Identify which cell holds the provided text, then report its (X, Y) central coordinate. 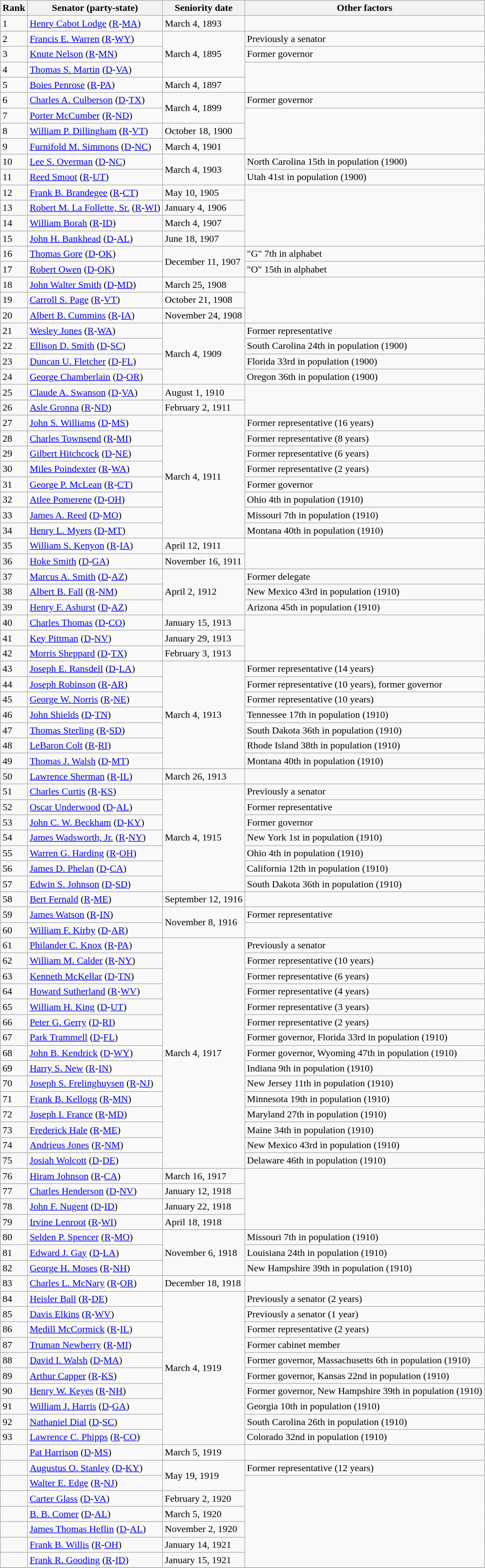
March 4, 1897 (204, 85)
New York 1st in population (1910) (365, 838)
October 18, 1900 (204, 131)
South Carolina 24th in population (1900) (365, 346)
92 (14, 1421)
29 (14, 454)
45 (14, 700)
Maine 34th in population (1910) (365, 1130)
February 2, 1920 (204, 1499)
Frank B. Kellogg (R-MN) (95, 1099)
76 (14, 1176)
Thomas Sterling (R-SD) (95, 730)
Thomas J. Walsh (D-MT) (95, 761)
Former governor, Massachusetts 6th in population (1910) (365, 1360)
Former governor, Wyoming 47th in population (1910) (365, 1053)
39 (14, 607)
5 (14, 85)
David I. Walsh (D-MA) (95, 1360)
Irvine Lenroot (R-WI) (95, 1222)
Selden P. Spencer (R-MO) (95, 1237)
Kenneth McKellar (D-TN) (95, 976)
Joseph Robinson (R-AR) (95, 684)
Robert M. La Follette, Sr. (R-WI) (95, 208)
85 (14, 1314)
84 (14, 1299)
3 (14, 54)
Arthur Capper (R-KS) (95, 1375)
17 (14, 269)
Thomas Gore (D-OK) (95, 254)
Claude A. Swanson (D-VA) (95, 392)
Knute Nelson (R-MN) (95, 54)
20 (14, 315)
43 (14, 669)
Senator (party-state) (95, 8)
42 (14, 653)
44 (14, 684)
Bert Fernald (R-ME) (95, 899)
Davis Elkins (R-WV) (95, 1314)
North Carolina 15th in population (1900) (365, 161)
Former delegate (365, 576)
James Watson (R-IN) (95, 914)
19 (14, 300)
Charles Townsend (R-MI) (95, 438)
California 12th in population (1910) (365, 868)
January 15, 1921 (204, 1560)
16 (14, 254)
March 25, 1908 (204, 285)
65 (14, 1007)
December 18, 1918 (204, 1283)
Miles Poindexter (R-WA) (95, 469)
80 (14, 1237)
March 4, 1917 (204, 1053)
2 (14, 39)
66 (14, 1022)
Marcus A. Smith (D-AZ) (95, 576)
January 4, 1906 (204, 208)
70 (14, 1084)
Boies Penrose (R-PA) (95, 85)
Hiram Johnson (R-CA) (95, 1176)
John H. Bankhead (D-AL) (95, 239)
New Hampshire 39th in population (1910) (365, 1268)
Albert B. Fall (R-NM) (95, 592)
Georgia 10th in population (1910) (365, 1406)
Former representative (12 years) (365, 1468)
74 (14, 1145)
Wesley Jones (R-WA) (95, 331)
Hoke Smith (D-GA) (95, 561)
Francis E. Warren (R-WY) (95, 39)
Charles Thomas (D-CO) (95, 623)
Frederick Hale (R-ME) (95, 1130)
March 4, 1907 (204, 223)
79 (14, 1222)
Former governor, Florida 33rd in population (1910) (365, 1038)
"O" 15th in alphabet (365, 269)
Henry W. Keyes (R-NH) (95, 1391)
Previously a senator (1 year) (365, 1314)
Edward J. Gay (D-LA) (95, 1253)
March 4, 1903 (204, 169)
36 (14, 561)
40 (14, 623)
30 (14, 469)
November 24, 1908 (204, 315)
William H. King (D-UT) (95, 1007)
Former governor, Kansas 22nd in population (1910) (365, 1375)
William S. Kenyon (R-IA) (95, 546)
John S. Williams (D-MS) (95, 423)
Former representative (8 years) (365, 438)
28 (14, 438)
82 (14, 1268)
November 8, 1916 (204, 922)
Lee S. Overman (D-NC) (95, 161)
77 (14, 1191)
Josiah Wolcott (D-DE) (95, 1160)
Warren G. Harding (R-OH) (95, 853)
75 (14, 1160)
Reed Smoot (R-UT) (95, 177)
35 (14, 546)
Oregon 36th in population (1900) (365, 377)
Tennessee 17th in population (1910) (365, 715)
"G" 7th in alphabet (365, 254)
25 (14, 392)
Charles A. Culberson (D-TX) (95, 100)
Gilbert Hitchcock (D-NE) (95, 454)
93 (14, 1437)
Henry Cabot Lodge (R-MA) (95, 23)
John B. Kendrick (D-WY) (95, 1053)
January 12, 1918 (204, 1191)
April 18, 1918 (204, 1222)
Oscar Underwood (D-AL) (95, 807)
Heisler Ball (R-DE) (95, 1299)
March 4, 1915 (204, 838)
48 (14, 746)
Delaware 46th in population (1910) (365, 1160)
49 (14, 761)
March 4, 1899 (204, 108)
December 11, 1907 (204, 262)
Colorado 32nd in population (1910) (365, 1437)
March 16, 1917 (204, 1176)
61 (14, 945)
59 (14, 914)
Atlee Pomerene (D-OH) (95, 500)
January 22, 1918 (204, 1207)
Augustus O. Stanley (D-KY) (95, 1468)
11 (14, 177)
November 16, 1911 (204, 561)
34 (14, 530)
Other factors (365, 8)
March 4, 1893 (204, 23)
Key Pittman (D-NV) (95, 638)
88 (14, 1360)
14 (14, 223)
33 (14, 515)
March 4, 1913 (204, 715)
Frank B. Brandegee (R-CT) (95, 193)
87 (14, 1345)
Frank B. Willis (R-OH) (95, 1545)
March 4, 1909 (204, 354)
Rank (14, 8)
64 (14, 992)
March 4, 1895 (204, 54)
Joseph I. France (R-MD) (95, 1114)
Former representative (3 years) (365, 1007)
March 5, 1919 (204, 1453)
Ellison D. Smith (D-SC) (95, 346)
90 (14, 1391)
November 2, 1920 (204, 1529)
Carroll S. Page (R-VT) (95, 300)
March 4, 1911 (204, 476)
32 (14, 500)
68 (14, 1053)
February 2, 1911 (204, 407)
Indiana 9th in population (1910) (365, 1068)
January 29, 1913 (204, 638)
Former representative (16 years) (365, 423)
James Wadsworth, Jr. (R-NY) (95, 838)
50 (14, 776)
23 (14, 361)
March 4, 1901 (204, 146)
Lawrence C. Phipps (R-CO) (95, 1437)
August 1, 1910 (204, 392)
12 (14, 193)
51 (14, 792)
8 (14, 131)
February 3, 1913 (204, 653)
41 (14, 638)
Harry S. New (R-IN) (95, 1068)
Henry F. Ashurst (D-AZ) (95, 607)
Andrieus Jones (R-NM) (95, 1145)
January 14, 1921 (204, 1545)
April 12, 1911 (204, 546)
Joseph S. Frelinghuysen (R-NJ) (95, 1084)
B. B. Comer (D-AL) (95, 1514)
Howard Sutherland (R-WV) (95, 992)
John Shields (D-TN) (95, 715)
52 (14, 807)
January 15, 1913 (204, 623)
South Carolina 26th in population (1910) (365, 1421)
John Walter Smith (D-MD) (95, 285)
37 (14, 576)
Philander C. Knox (R-PA) (95, 945)
Charles L. McNary (R-OR) (95, 1283)
March 5, 1920 (204, 1514)
60 (14, 930)
89 (14, 1375)
George H. Moses (R-NH) (95, 1268)
William Borah (R-ID) (95, 223)
Former representative (14 years) (365, 669)
10 (14, 161)
James Thomas Heflin (D-AL) (95, 1529)
Duncan U. Fletcher (D-FL) (95, 361)
1 (14, 23)
78 (14, 1207)
Charles Henderson (D-NV) (95, 1191)
Thomas S. Martin (D-VA) (95, 69)
May 19, 1919 (204, 1476)
86 (14, 1329)
Carter Glass (D-VA) (95, 1499)
John C. W. Beckham (D-KY) (95, 822)
Charles Curtis (R-KS) (95, 792)
Truman Newberry (R-MI) (95, 1345)
Rhode Island 38th in population (1910) (365, 746)
69 (14, 1068)
John F. Nugent (D-ID) (95, 1207)
Park Trammell (D-FL) (95, 1038)
27 (14, 423)
9 (14, 146)
George P. McLean (R-CT) (95, 484)
24 (14, 377)
38 (14, 592)
Louisiana 24th in population (1910) (365, 1253)
31 (14, 484)
56 (14, 868)
Albert B. Cummins (R-IA) (95, 315)
81 (14, 1253)
March 4, 1919 (204, 1368)
46 (14, 715)
54 (14, 838)
Lawrence Sherman (R-IL) (95, 776)
Seniority date (204, 8)
Utah 41st in population (1900) (365, 177)
72 (14, 1114)
April 2, 1912 (204, 592)
LeBaron Colt (R-RI) (95, 746)
William P. Dillingham (R-VT) (95, 131)
Walter E. Edge (R-NJ) (95, 1483)
Former governor, New Hampshire 39th in population (1910) (365, 1391)
71 (14, 1099)
November 6, 1918 (204, 1253)
Former representative (4 years) (365, 992)
June 18, 1907 (204, 239)
57 (14, 884)
Former cabinet member (365, 1345)
7 (14, 115)
55 (14, 853)
March 26, 1913 (204, 776)
New Jersey 11th in population (1910) (365, 1084)
Peter G. Gerry (D-RI) (95, 1022)
Previously a senator (2 years) (365, 1299)
91 (14, 1406)
47 (14, 730)
George Chamberlain (D-OR) (95, 377)
Henry L. Myers (D-MT) (95, 530)
September 12, 1916 (204, 899)
Maryland 27th in population (1910) (365, 1114)
William F. Kirby (D-AR) (95, 930)
15 (14, 239)
Nathaniel Dial (D-SC) (95, 1421)
James D. Phelan (D-CA) (95, 868)
83 (14, 1283)
Robert Owen (D-OK) (95, 269)
13 (14, 208)
Morris Sheppard (D-TX) (95, 653)
William J. Harris (D-GA) (95, 1406)
21 (14, 331)
Pat Harrison (D-MS) (95, 1453)
18 (14, 285)
62 (14, 961)
James A. Reed (D-MO) (95, 515)
Arizona 45th in population (1910) (365, 607)
Medill McCormick (R-IL) (95, 1329)
4 (14, 69)
Joseph E. Ransdell (D-LA) (95, 669)
67 (14, 1038)
6 (14, 100)
26 (14, 407)
George W. Norris (R-NE) (95, 700)
Asle Gronna (R-ND) (95, 407)
Former representative (10 years), former governor (365, 684)
58 (14, 899)
May 10, 1905 (204, 193)
63 (14, 976)
Edwin S. Johnson (D-SD) (95, 884)
53 (14, 822)
Frank R. Gooding (R-ID) (95, 1560)
Florida 33rd in population (1900) (365, 361)
22 (14, 346)
Porter McCumber (R-ND) (95, 115)
Furnifold M. Simmons (D-NC) (95, 146)
William M. Calder (R-NY) (95, 961)
Minnesota 19th in population (1910) (365, 1099)
October 21, 1908 (204, 300)
73 (14, 1130)
